For the text-containing cell, return its midpoint in (X, Y) coordinate format. 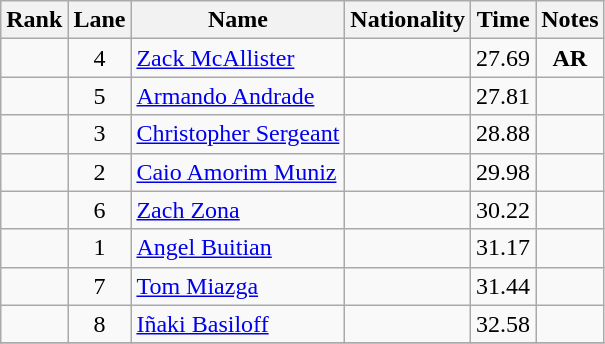
30.22 (504, 210)
27.81 (504, 96)
AR (570, 58)
7 (100, 286)
28.88 (504, 134)
Name (238, 20)
1 (100, 248)
Nationality (408, 20)
3 (100, 134)
5 (100, 96)
31.17 (504, 248)
Tom Miazga (238, 286)
Iñaki Basiloff (238, 324)
31.44 (504, 286)
6 (100, 210)
Angel Buitian (238, 248)
Armando Andrade (238, 96)
8 (100, 324)
Rank (34, 20)
Lane (100, 20)
Christopher Sergeant (238, 134)
29.98 (504, 172)
27.69 (504, 58)
2 (100, 172)
Time (504, 20)
Caio Amorim Muniz (238, 172)
32.58 (504, 324)
4 (100, 58)
Zach Zona (238, 210)
Notes (570, 20)
Zack McAllister (238, 58)
